Capture the cell that displays the provided text and extract its [X, Y] central coordinate. 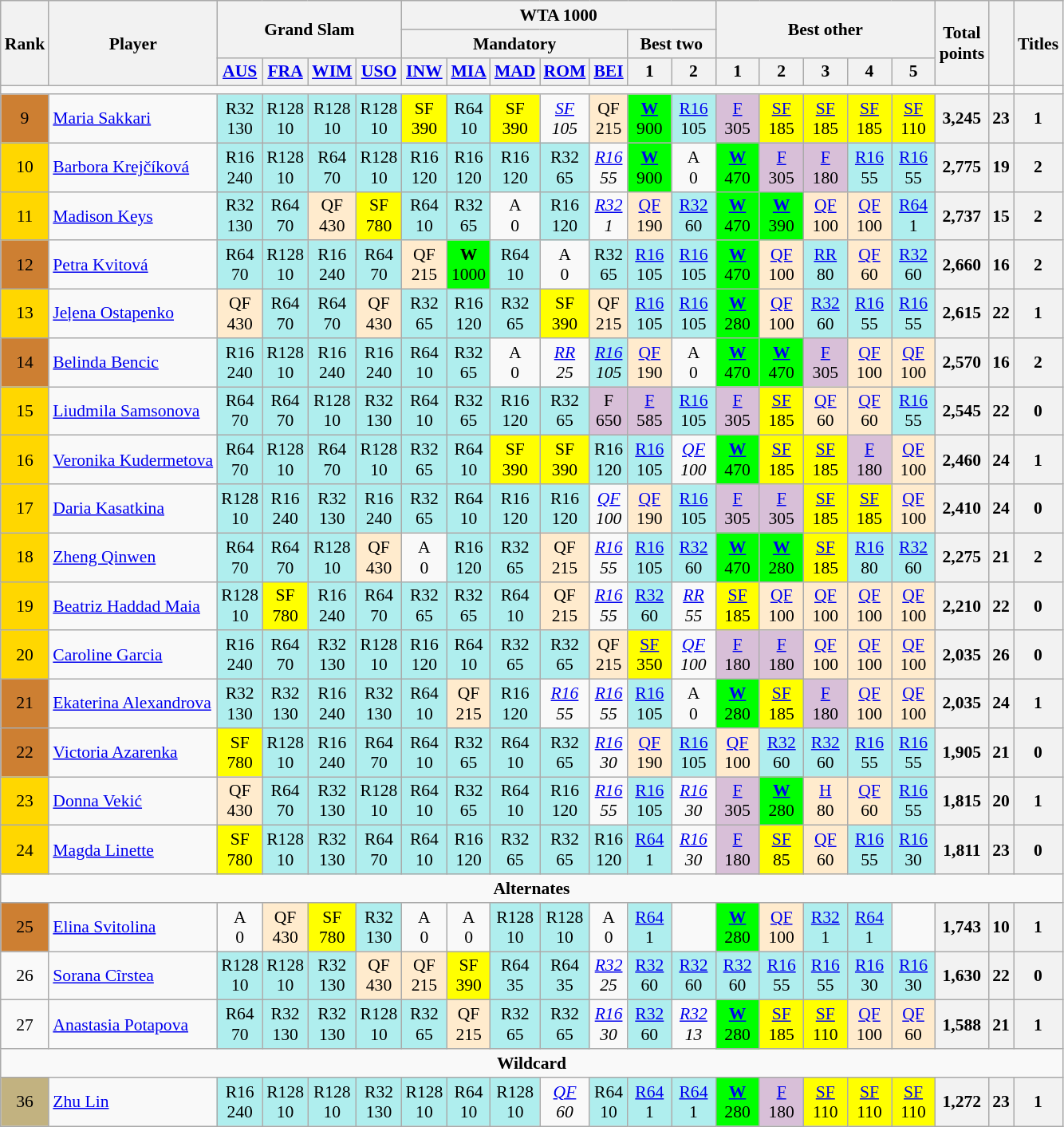
BEI [608, 72]
USO [380, 72]
Totalpoints [962, 43]
1,588 [962, 1024]
RR25 [565, 362]
Madison Keys [132, 215]
36 [26, 1102]
2,615 [962, 314]
F585 [649, 412]
Donna Vekić [132, 801]
W1000 [468, 265]
INW [424, 72]
17 [26, 509]
Liudmila Samsonova [132, 412]
Grand Slam [309, 29]
3,245 [962, 118]
13 [26, 314]
R3225 [608, 976]
MAD [515, 72]
Veronika Kudermetova [132, 459]
WTA 1000 [558, 15]
Rank [26, 43]
5 [914, 72]
2,570 [962, 362]
WIM [332, 72]
2,775 [962, 167]
1,743 [962, 927]
2,460 [962, 459]
12 [26, 265]
Barbora Krejčíková [132, 167]
RR80 [825, 265]
SF85 [782, 850]
AUS [239, 72]
1,630 [962, 976]
FRA [286, 72]
1,905 [962, 753]
11 [26, 215]
Sorana Cîrstea [132, 976]
Victoria Azarenka [132, 753]
F650 [608, 412]
W390 [782, 215]
Mandatory [514, 44]
2,410 [962, 509]
Beatriz Haddad Maia [132, 606]
1,811 [962, 850]
18 [26, 557]
1,815 [962, 801]
H80 [825, 801]
14 [26, 362]
Anastasia Potapova [132, 1024]
ROM [565, 72]
Zhu Lin [132, 1102]
Belinda Bencic [132, 362]
4 [869, 72]
3 [825, 72]
R3213 [694, 1024]
Alternates [531, 889]
MIA [468, 72]
Elina Svitolina [132, 927]
2,210 [962, 606]
2,737 [962, 215]
SF105 [565, 118]
Player [132, 43]
Ekaterina Alexandrova [132, 703]
R1680 [869, 557]
Daria Kasatkina [132, 509]
2,545 [962, 412]
27 [26, 1024]
Caroline Garcia [132, 656]
Maria Sakkari [132, 118]
2,660 [962, 265]
Best other [826, 29]
25 [26, 927]
SF350 [649, 656]
Best two [672, 44]
1,272 [962, 1102]
RR55 [694, 606]
Jeļena Ostapenko [132, 314]
2,275 [962, 557]
Wildcard [531, 1063]
9 [26, 118]
Magda Linette [132, 850]
Titles [1038, 43]
Petra Kvitová [132, 265]
Zheng Qinwen [132, 557]
